Detect which cell encompasses the target text, then output its (x, y) center coordinate. 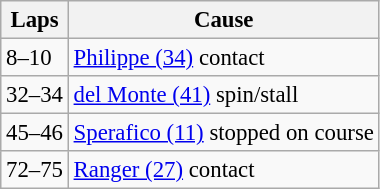
del Monte (41) spin/stall (224, 95)
Laps (35, 20)
45–46 (35, 133)
Sperafico (11) stopped on course (224, 133)
72–75 (35, 170)
32–34 (35, 95)
8–10 (35, 58)
Ranger (27) contact (224, 170)
Philippe (34) contact (224, 58)
Cause (224, 20)
